Return the (x, y) coordinate for the center point of the cell that contains the specified text.  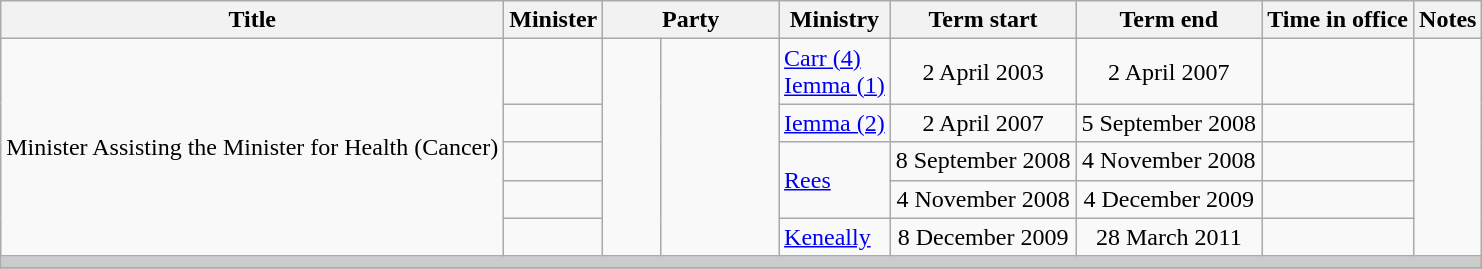
8 September 2008 (983, 161)
Term start (983, 20)
Minister Assisting the Minister for Health (Cancer) (252, 148)
Minister (554, 20)
Notes (1448, 20)
4 December 2009 (1169, 199)
Title (252, 20)
Keneally (835, 237)
Carr (4)Iemma (1) (835, 72)
28 March 2011 (1169, 237)
Ministry (835, 20)
Rees (835, 180)
Iemma (2) (835, 123)
2 April 2003 (983, 72)
Party (691, 20)
8 December 2009 (983, 237)
Term end (1169, 20)
5 September 2008 (1169, 123)
Time in office (1338, 20)
